Search for the cell housing the specified text and yield its (X, Y) center coordinate. 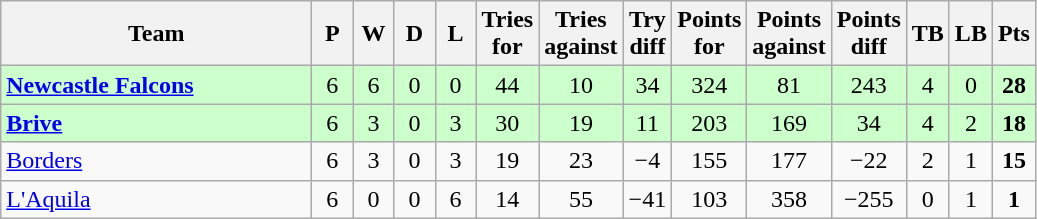
358 (789, 199)
W (374, 34)
243 (868, 85)
−255 (868, 199)
177 (789, 161)
Try diff (648, 34)
D (414, 34)
Points diff (868, 34)
Points against (789, 34)
30 (508, 123)
169 (789, 123)
Points for (710, 34)
Tries against (581, 34)
Newcastle Falcons (156, 85)
324 (710, 85)
44 (508, 85)
Tries for (508, 34)
L (456, 34)
155 (710, 161)
P (332, 34)
11 (648, 123)
15 (1014, 161)
18 (1014, 123)
Borders (156, 161)
55 (581, 199)
81 (789, 85)
203 (710, 123)
23 (581, 161)
14 (508, 199)
TB (928, 34)
Pts (1014, 34)
28 (1014, 85)
LB (970, 34)
−4 (648, 161)
10 (581, 85)
Brive (156, 123)
−22 (868, 161)
−41 (648, 199)
L'Aquila (156, 199)
103 (710, 199)
Team (156, 34)
